Capture the cell that displays the provided text and extract its (x, y) central coordinate. 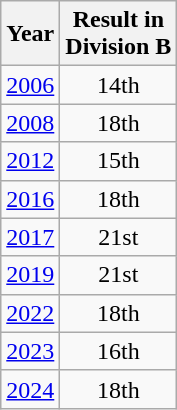
15th (118, 161)
2024 (30, 389)
Result inDivision B (118, 34)
2006 (30, 85)
2022 (30, 313)
16th (118, 351)
2017 (30, 237)
14th (118, 85)
Year (30, 34)
2016 (30, 199)
2019 (30, 275)
2008 (30, 123)
2012 (30, 161)
2023 (30, 351)
